Return [x, y] of the center of cell containing provided text 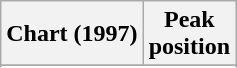
Peakposition [189, 34]
Chart (1997) [72, 34]
